Extract the [x, y] coordinate from the center of the cell holding the provided text.  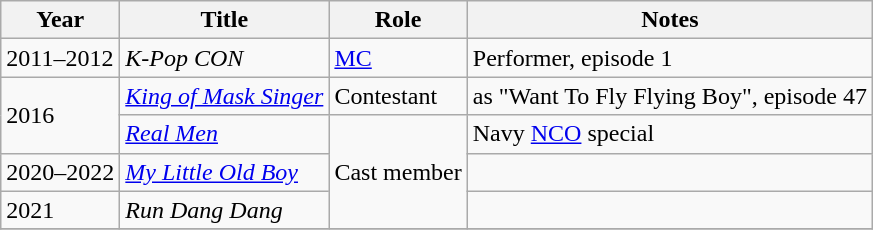
Contestant [398, 96]
2016 [60, 115]
Year [60, 20]
Title [224, 20]
2020–2022 [60, 172]
Notes [670, 20]
as "Want To Fly Flying Boy", episode 47 [670, 96]
My Little Old Boy [224, 172]
Real Men [224, 134]
King of Mask Singer [224, 96]
2021 [60, 210]
MC [398, 58]
Navy NCO special [670, 134]
2011–2012 [60, 58]
K-Pop CON [224, 58]
Cast member [398, 172]
Run Dang Dang [224, 210]
Role [398, 20]
Performer, episode 1 [670, 58]
